Find where the given text appears and provide that cell's center as [X, Y] coordinate. 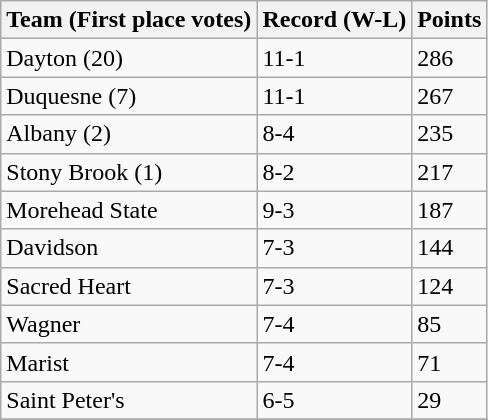
144 [450, 248]
267 [450, 96]
85 [450, 324]
8-4 [334, 134]
Duquesne (7) [129, 96]
Stony Brook (1) [129, 172]
Davidson [129, 248]
Points [450, 20]
124 [450, 286]
Morehead State [129, 210]
187 [450, 210]
Dayton (20) [129, 58]
Saint Peter's [129, 400]
Wagner [129, 324]
Record (W-L) [334, 20]
9-3 [334, 210]
Marist [129, 362]
Sacred Heart [129, 286]
217 [450, 172]
8-2 [334, 172]
235 [450, 134]
6-5 [334, 400]
286 [450, 58]
Team (First place votes) [129, 20]
Albany (2) [129, 134]
71 [450, 362]
29 [450, 400]
